Output the (x, y) coordinate of the center of the cell containing the given text.  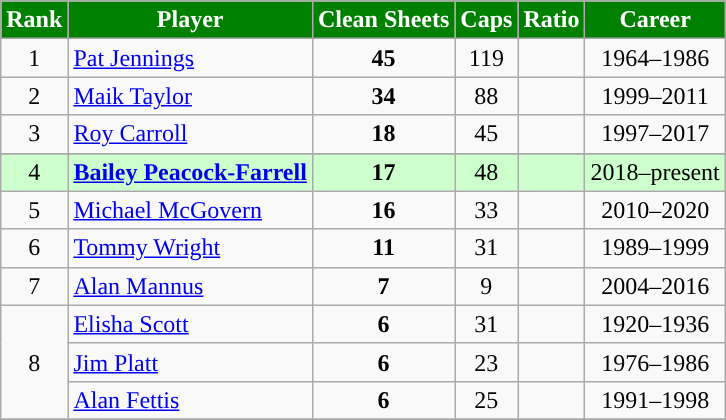
Elisha Scott (190, 324)
9 (486, 286)
4 (34, 172)
Maik Taylor (190, 96)
Jim Platt (190, 362)
2 (34, 96)
1997–2017 (655, 134)
2018–present (655, 172)
1964–1986 (655, 58)
Pat Jennings (190, 58)
1920–1936 (655, 324)
11 (383, 248)
33 (486, 210)
119 (486, 58)
Clean Sheets (383, 20)
1976–1986 (655, 362)
8 (34, 362)
25 (486, 400)
Career (655, 20)
Player (190, 20)
2004–2016 (655, 286)
Alan Fettis (190, 400)
34 (383, 96)
Bailey Peacock-Farrell (190, 172)
Tommy Wright (190, 248)
5 (34, 210)
Rank (34, 20)
Caps (486, 20)
18 (383, 134)
23 (486, 362)
88 (486, 96)
1989–1999 (655, 248)
Michael McGovern (190, 210)
16 (383, 210)
48 (486, 172)
1991–1998 (655, 400)
17 (383, 172)
Alan Mannus (190, 286)
1 (34, 58)
1999–2011 (655, 96)
2010–2020 (655, 210)
Roy Carroll (190, 134)
3 (34, 134)
Ratio (552, 20)
